Locate the cell with the specified text and output its [X, Y] center coordinate. 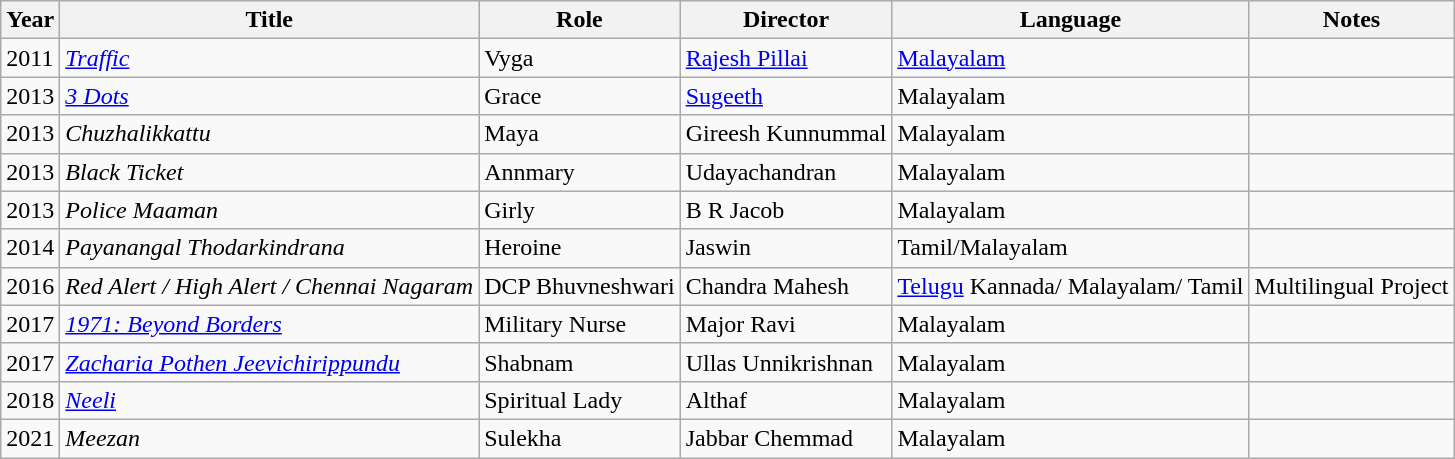
Major Ravi [786, 324]
Ullas Unnikrishnan [786, 362]
Sugeeth [786, 96]
Payanangal Thodarkindrana [270, 248]
3 Dots [270, 96]
2014 [30, 248]
2011 [30, 58]
Udayachandran [786, 172]
Jaswin [786, 248]
Vyga [580, 58]
Year [30, 20]
Girly [580, 210]
Jabbar Chemmad [786, 438]
Neeli [270, 400]
Language [1070, 20]
Gireesh Kunnummal [786, 134]
Police Maaman [270, 210]
2016 [30, 286]
Meezan [270, 438]
Role [580, 20]
Director [786, 20]
Tamil/Malayalam [1070, 248]
Zacharia Pothen Jeevichirippundu [270, 362]
Red Alert / High Alert / Chennai Nagaram [270, 286]
Heroine [580, 248]
Shabnam [580, 362]
2018 [30, 400]
Multilingual Project [1352, 286]
Rajesh Pillai [786, 58]
DCP Bhuvneshwari [580, 286]
Traffic [270, 58]
Althaf [786, 400]
Telugu Kannada/ Malayalam/ Tamil [1070, 286]
Title [270, 20]
B R Jacob [786, 210]
Annmary [580, 172]
2021 [30, 438]
Chuzhalikkattu [270, 134]
1971: Beyond Borders [270, 324]
Military Nurse [580, 324]
Maya [580, 134]
Sulekha [580, 438]
Spiritual Lady [580, 400]
Notes [1352, 20]
Chandra Mahesh [786, 286]
Black Ticket [270, 172]
Grace [580, 96]
